From the cell containing the given text, extract its center point as (X, Y) coordinate. 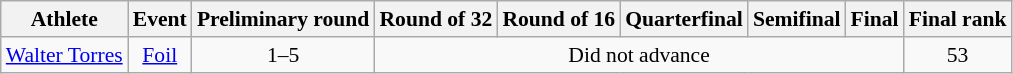
Athlete (64, 19)
Round of 16 (558, 19)
Did not advance (638, 55)
Preliminary round (284, 19)
Semifinal (797, 19)
Quarterfinal (684, 19)
Foil (160, 55)
53 (958, 55)
Event (160, 19)
Final rank (958, 19)
Final (875, 19)
1–5 (284, 55)
Walter Torres (64, 55)
Round of 32 (436, 19)
